From the cell containing the given text, extract its center point as [x, y] coordinate. 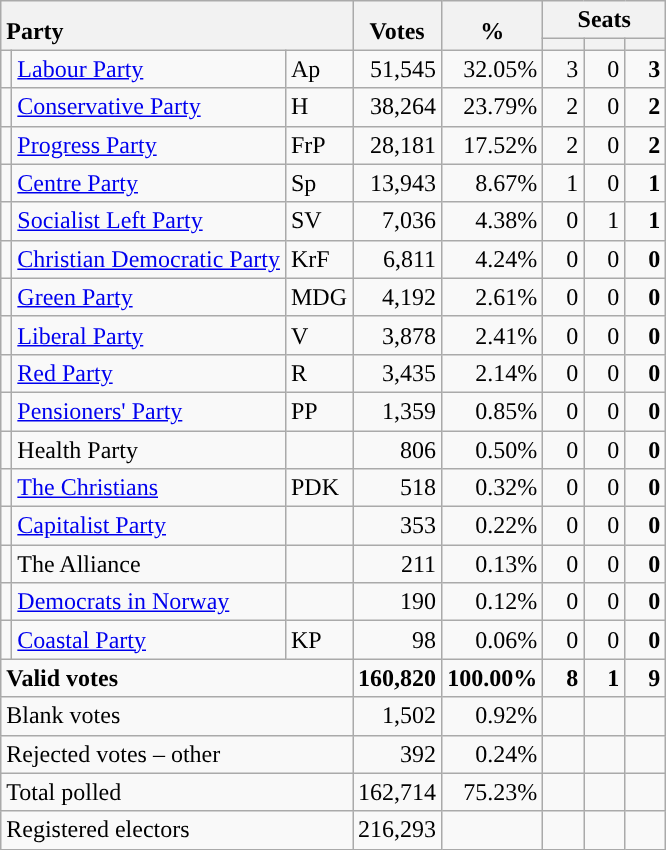
51,545 [398, 69]
23.79% [492, 107]
V [318, 335]
Labour Party [149, 69]
Total polled [177, 792]
Rejected votes – other [177, 754]
The Christians [149, 488]
Sp [318, 183]
8.67% [492, 183]
Capitalist Party [149, 526]
0.24% [492, 754]
13,943 [398, 183]
Centre Party [149, 183]
Blank votes [177, 716]
H [318, 107]
Conservative Party [149, 107]
28,181 [398, 145]
0.13% [492, 564]
190 [398, 602]
2.14% [492, 373]
The Alliance [149, 564]
100.00% [492, 678]
806 [398, 449]
9 [646, 678]
FrP [318, 145]
KP [318, 640]
SV [318, 221]
8 [564, 678]
75.23% [492, 792]
% [492, 26]
PP [318, 411]
2.41% [492, 335]
Green Party [149, 297]
7,036 [398, 221]
3,878 [398, 335]
Seats [604, 20]
38,264 [398, 107]
Votes [398, 26]
0.85% [492, 411]
1,359 [398, 411]
Pensioners' Party [149, 411]
R [318, 373]
Coastal Party [149, 640]
211 [398, 564]
Democrats in Norway [149, 602]
Health Party [149, 449]
Liberal Party [149, 335]
0.92% [492, 716]
Party [177, 26]
Red Party [149, 373]
17.52% [492, 145]
MDG [318, 297]
4,192 [398, 297]
Ap [318, 69]
0.50% [492, 449]
0.32% [492, 488]
0.22% [492, 526]
0.12% [492, 602]
KrF [318, 259]
4.24% [492, 259]
Valid votes [177, 678]
160,820 [398, 678]
1,502 [398, 716]
32.05% [492, 69]
Socialist Left Party [149, 221]
162,714 [398, 792]
4.38% [492, 221]
PDK [318, 488]
518 [398, 488]
2.61% [492, 297]
353 [398, 526]
216,293 [398, 830]
0.06% [492, 640]
6,811 [398, 259]
392 [398, 754]
Registered electors [177, 830]
Christian Democratic Party [149, 259]
98 [398, 640]
Progress Party [149, 145]
3,435 [398, 373]
